Pinpoint the cell where the given text exists, returning its (x, y) midpoint coordinate. 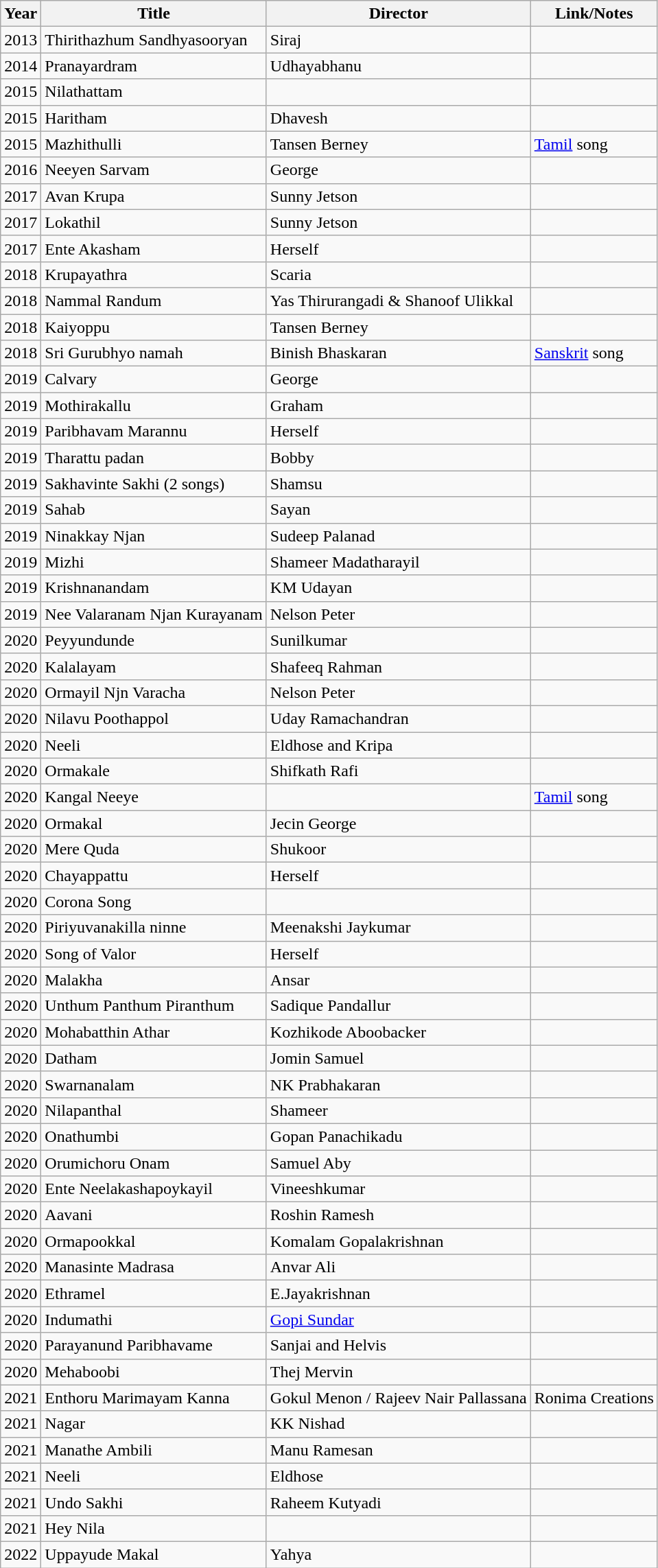
Peyyundunde (154, 640)
Corona Song (154, 902)
2022 (21, 1554)
Ente Neelakashapoykayil (154, 1189)
Calvary (154, 379)
Paribhavam Marannu (154, 432)
Scaria (398, 274)
Shamsu (398, 484)
Indumathi (154, 1320)
Kalalayam (154, 666)
Graham (398, 406)
Nee Valaranam Njan Kurayanam (154, 614)
Aavani (154, 1215)
Datham (154, 1058)
Shameer Madatharayil (398, 562)
2014 (21, 66)
Chayappattu (154, 876)
Nagar (154, 1424)
Jecin George (398, 823)
Nilapanthal (154, 1110)
Mazhithulli (154, 144)
Sayan (398, 510)
Sri Gurubhyo namah (154, 353)
Neeyen Sarvam (154, 170)
Mohabatthin Athar (154, 1032)
Eldhose (398, 1476)
Nilathattam (154, 92)
Kozhikode Aboobacker (398, 1032)
Anvar Ali (398, 1267)
Orumichoru Onam (154, 1163)
Siraj (398, 40)
Tharattu padan (154, 458)
Ente Akasham (154, 248)
Mehaboobi (154, 1372)
Samuel Aby (398, 1163)
Komalam Gopalakrishnan (398, 1241)
Jomin Samuel (398, 1058)
Manasinte Madrasa (154, 1267)
Ansar (398, 980)
Manu Ramesan (398, 1450)
Mizhi (154, 562)
Ormakal (154, 823)
Ethramel (154, 1294)
Shameer (398, 1110)
Sunilkumar (398, 640)
Kaiyoppu (154, 327)
E.Jayakrishnan (398, 1294)
Bobby (398, 458)
Raheem Kutyadi (398, 1502)
Link/Notes (594, 14)
Ormapookkal (154, 1241)
Krupayathra (154, 274)
Year (21, 14)
Kangal Neeye (154, 797)
2013 (21, 40)
Udhayabhanu (398, 66)
Yas Thirurangadi & Shanoof Ulikkal (398, 301)
Onathumbi (154, 1136)
Meenakshi Jaykumar (398, 928)
2016 (21, 170)
Sakhavinte Sakhi (2 songs) (154, 484)
Pranayardram (154, 66)
Thirithazhum Sandhyasooryan (154, 40)
Swarnanalam (154, 1084)
Roshin Ramesh (398, 1215)
Lokathil (154, 222)
Binish Bhaskaran (398, 353)
Parayanund Paribhavame (154, 1346)
Mere Quda (154, 850)
Ormayil Njn Varacha (154, 692)
Ormakale (154, 771)
Malakha (154, 980)
Uppayude Makal (154, 1554)
Manathe Ambili (154, 1450)
Sahab (154, 510)
Ninakkay Njan (154, 536)
Hey Nila (154, 1528)
Director (398, 14)
Nammal Randum (154, 301)
Mothirakallu (154, 406)
Thej Mervin (398, 1372)
Uday Ramachandran (398, 718)
Nilavu Poothappol (154, 718)
Vineeshkumar (398, 1189)
Shifkath Rafi (398, 771)
Dhavesh (398, 118)
Avan Krupa (154, 196)
Shafeeq Rahman (398, 666)
Sanjai and Helvis (398, 1346)
Song of Valor (154, 954)
Sadique Pandallur (398, 1006)
Sudeep Palanad (398, 536)
KM Udayan (398, 588)
Yahya (398, 1554)
Unthum Panthum Piranthum (154, 1006)
Gopi Sundar (398, 1320)
Krishnanandam (154, 588)
Ronima Creations (594, 1398)
Gopan Panachikadu (398, 1136)
Undo Sakhi (154, 1502)
KK Nishad (398, 1424)
Haritham (154, 118)
Title (154, 14)
Enthoru Marimayam Kanna (154, 1398)
Shukoor (398, 850)
NK Prabhakaran (398, 1084)
Eldhose and Kripa (398, 745)
Sanskrit song (594, 353)
Gokul Menon / Rajeev Nair Pallassana (398, 1398)
Piriyuvanakilla ninne (154, 928)
